Search for the cell housing the specified text and yield its (X, Y) center coordinate. 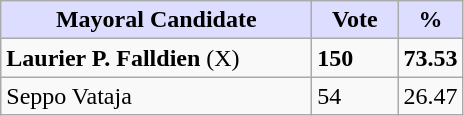
Seppo Vataja (156, 96)
73.53 (430, 58)
% (430, 20)
150 (355, 58)
Vote (355, 20)
Mayoral Candidate (156, 20)
54 (355, 96)
Laurier P. Falldien (X) (156, 58)
26.47 (430, 96)
